Determine the [X, Y] coordinate at the center of the cell enclosing the given text.  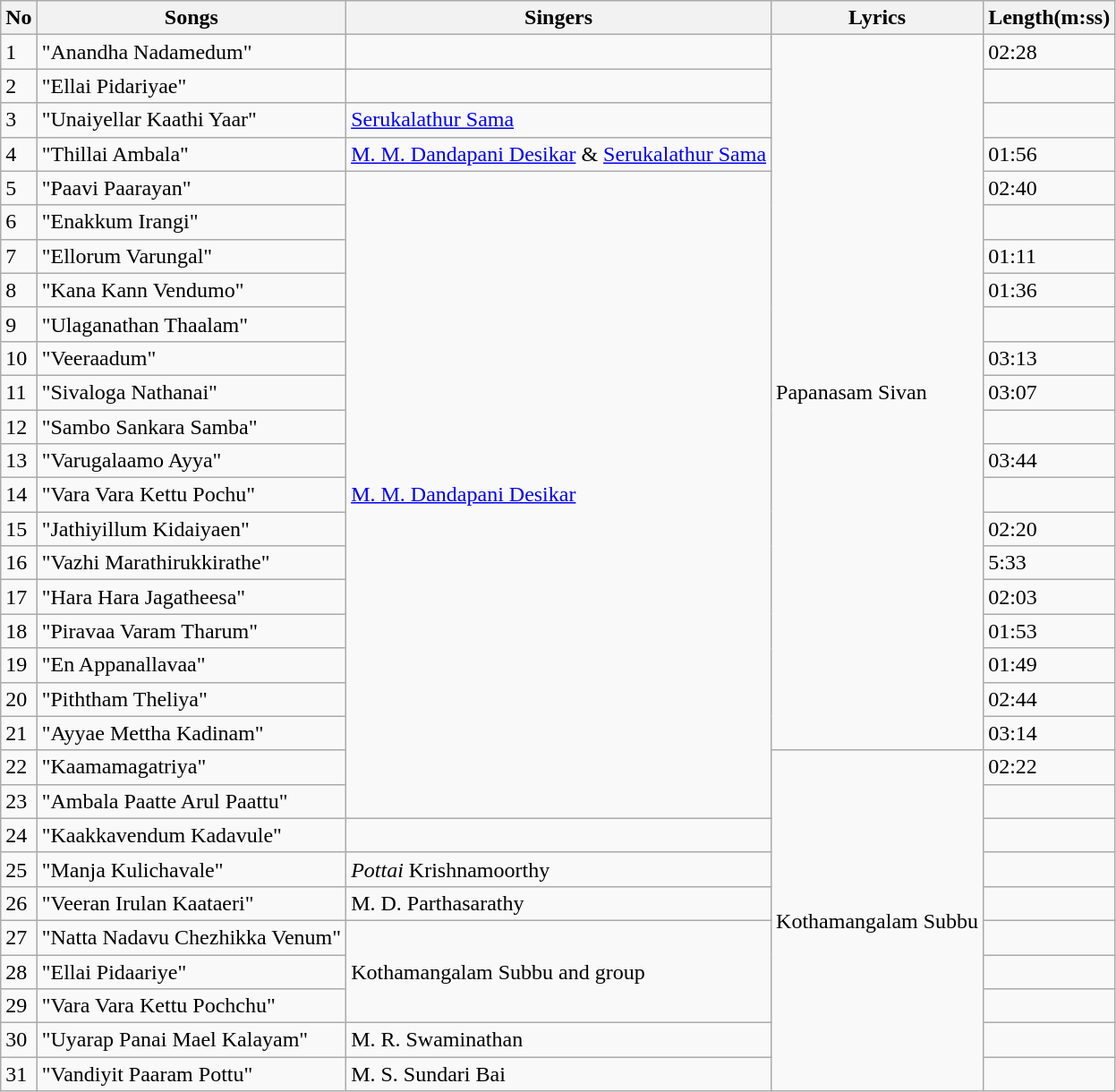
02:28 [1049, 52]
25 [19, 869]
03:13 [1049, 358]
4 [19, 154]
M. M. Dandapani Desikar & Serukalathur Sama [558, 154]
Songs [192, 18]
Singers [558, 18]
01:11 [1049, 256]
"Ambala Paatte Arul Paattu" [192, 801]
Kothamangalam Subbu [877, 920]
15 [19, 529]
"Thillai Ambala" [192, 154]
6 [19, 222]
5:33 [1049, 563]
M. R. Swaminathan [558, 1040]
"Varugalaamo Ayya" [192, 461]
Lyrics [877, 18]
"Piravaa Varam Tharum" [192, 631]
"Natta Nadavu Chezhikka Venum" [192, 937]
02:22 [1049, 767]
"Vara Vara Kettu Pochchu" [192, 1006]
02:03 [1049, 597]
02:20 [1049, 529]
M. D. Parthasarathy [558, 903]
"Vara Vara Kettu Pochu" [192, 495]
Length(m:ss) [1049, 18]
03:44 [1049, 461]
"Paavi Paarayan" [192, 188]
"Ellai Pidariyae" [192, 86]
"Kaamamagatriya" [192, 767]
27 [19, 937]
"Ellai Pidaariye" [192, 971]
8 [19, 290]
"Veeraadum" [192, 358]
01:49 [1049, 665]
"Enakkum Irangi" [192, 222]
11 [19, 392]
03:14 [1049, 733]
"Kana Kann Vendumo" [192, 290]
"Ulaganathan Thaalam" [192, 324]
23 [19, 801]
Serukalathur Sama [558, 120]
03:07 [1049, 392]
01:56 [1049, 154]
01:53 [1049, 631]
3 [19, 120]
9 [19, 324]
22 [19, 767]
Pottai Krishnamoorthy [558, 869]
"Vandiyit Paaram Pottu" [192, 1074]
"Piththam Theliya" [192, 699]
5 [19, 188]
18 [19, 631]
"Manja Kulichavale" [192, 869]
28 [19, 971]
19 [19, 665]
1 [19, 52]
"Ellorum Varungal" [192, 256]
29 [19, 1006]
"Anandha Nadamedum" [192, 52]
14 [19, 495]
13 [19, 461]
24 [19, 835]
"Hara Hara Jagatheesa" [192, 597]
"Kaakkavendum Kadavule" [192, 835]
02:40 [1049, 188]
7 [19, 256]
Papanasam Sivan [877, 392]
21 [19, 733]
31 [19, 1074]
2 [19, 86]
"Sivaloga Nathanai" [192, 392]
02:44 [1049, 699]
"Jathiyillum Kidaiyaen" [192, 529]
"Unaiyellar Kaathi Yaar" [192, 120]
Kothamangalam Subbu and group [558, 971]
"Ayyae Mettha Kadinam" [192, 733]
No [19, 18]
"Uyarap Panai Mael Kalayam" [192, 1040]
30 [19, 1040]
26 [19, 903]
"Veeran Irulan Kaataeri" [192, 903]
"Sambo Sankara Samba" [192, 427]
16 [19, 563]
20 [19, 699]
10 [19, 358]
"En Appanallavaa" [192, 665]
M. S. Sundari Bai [558, 1074]
17 [19, 597]
12 [19, 427]
01:36 [1049, 290]
M. M. Dandapani Desikar [558, 494]
"Vazhi Marathirukkirathe" [192, 563]
